Return the [X, Y] coordinate for the center point of the cell that contains the specified text.  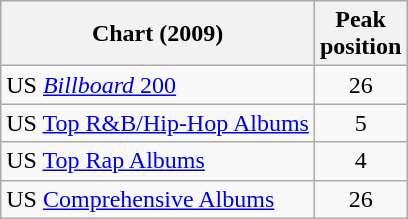
4 [360, 161]
US Billboard 200 [158, 85]
US Top Rap Albums [158, 161]
Chart (2009) [158, 34]
Peakposition [360, 34]
US Top R&B/Hip-Hop Albums [158, 123]
US Comprehensive Albums [158, 199]
5 [360, 123]
